Search for the cell housing the specified text and yield its (x, y) center coordinate. 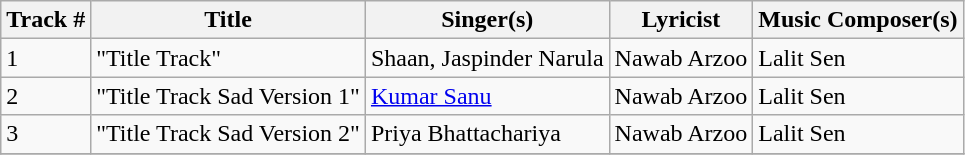
"Title Track Sad Version 1" (228, 96)
Singer(s) (487, 20)
Music Composer(s) (858, 20)
1 (46, 58)
Shaan, Jaspinder Narula (487, 58)
"Title Track" (228, 58)
Kumar Sanu (487, 96)
Lyricist (681, 20)
Title (228, 20)
3 (46, 134)
Track # (46, 20)
2 (46, 96)
"Title Track Sad Version 2" (228, 134)
Priya Bhattachariya (487, 134)
